Return the [X, Y] coordinate for the center point of the cell that contains the specified text.  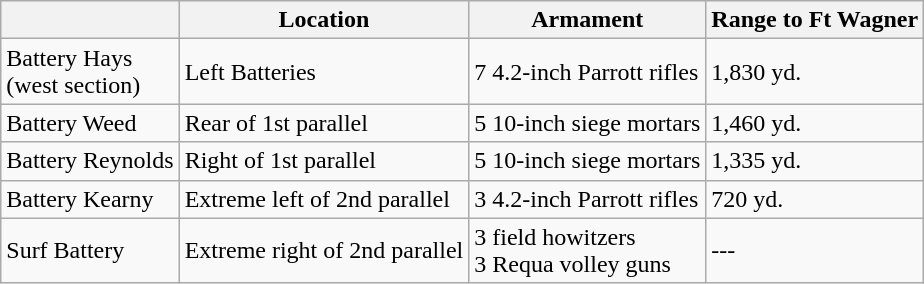
Location [324, 20]
Right of 1st parallel [324, 161]
Battery Hays(west section) [90, 72]
7 4.2-inch Parrott rifles [588, 72]
3 field howitzers3 Requa volley guns [588, 250]
Extreme right of 2nd parallel [324, 250]
Left Batteries [324, 72]
Surf Battery [90, 250]
3 4.2-inch Parrott rifles [588, 199]
720 yd. [815, 199]
Rear of 1st parallel [324, 123]
Extreme left of 2nd parallel [324, 199]
1,335 yd. [815, 161]
--- [815, 250]
1,460 yd. [815, 123]
1,830 yd. [815, 72]
Battery Reynolds [90, 161]
Battery Kearny [90, 199]
Armament [588, 20]
Range to Ft Wagner [815, 20]
Battery Weed [90, 123]
